Provide the [X, Y] coordinate of the cell's center where the given text is located.  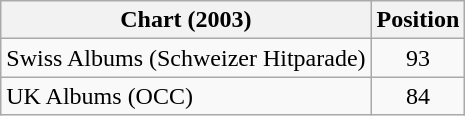
Swiss Albums (Schweizer Hitparade) [186, 58]
84 [418, 96]
Position [418, 20]
UK Albums (OCC) [186, 96]
93 [418, 58]
Chart (2003) [186, 20]
